For the text-containing cell, return its midpoint in (x, y) coordinate format. 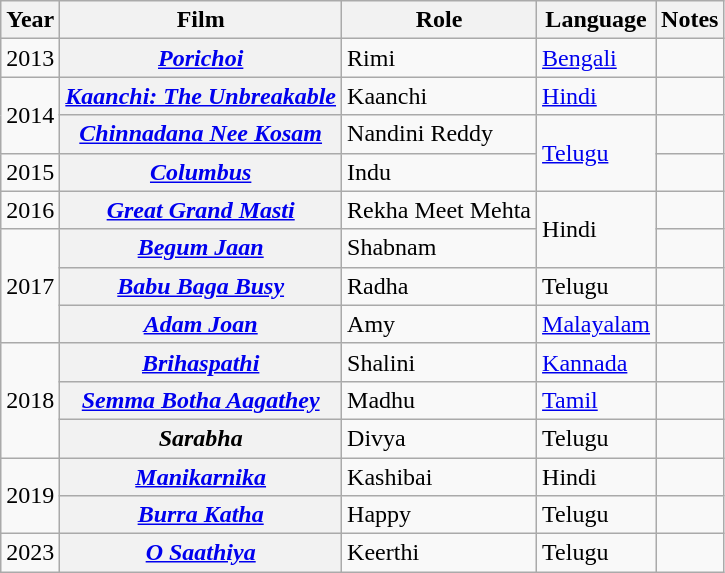
Begum Jaan (201, 248)
Radha (440, 286)
Film (201, 20)
2014 (30, 115)
Madhu (440, 400)
Babu Baga Busy (201, 286)
Language (596, 20)
Shabnam (440, 248)
Shalini (440, 362)
Malayalam (596, 324)
Rekha Meet Mehta (440, 210)
Columbus (201, 172)
2017 (30, 286)
2023 (30, 553)
Divya (440, 438)
Rimi (440, 58)
Great Grand Masti (201, 210)
Tamil (596, 400)
2016 (30, 210)
Indu (440, 172)
Sarabha (201, 438)
Amy (440, 324)
Year (30, 20)
2018 (30, 400)
Role (440, 20)
Bengali (596, 58)
Burra Katha (201, 515)
Keerthi (440, 553)
Kannada (596, 362)
Nandini Reddy (440, 134)
Notes (690, 20)
Kaanchi: The Unbreakable (201, 96)
O Saathiya (201, 553)
Kaanchi (440, 96)
Adam Joan (201, 324)
2019 (30, 496)
Kashibai (440, 477)
Manikarnika (201, 477)
Brihaspathi (201, 362)
Porichoi (201, 58)
Happy (440, 515)
2013 (30, 58)
2015 (30, 172)
Chinnadana Nee Kosam (201, 134)
Semma Botha Aagathey (201, 400)
